Extract the [x, y] coordinate from the center of the cell holding the provided text.  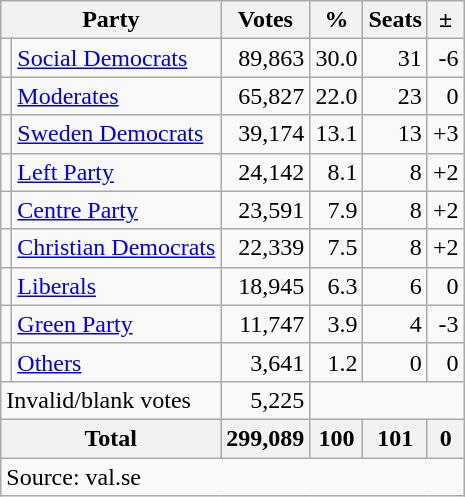
13.1 [336, 134]
101 [395, 438]
Social Democrats [116, 58]
89,863 [266, 58]
299,089 [266, 438]
7.5 [336, 248]
± [446, 20]
-6 [446, 58]
39,174 [266, 134]
7.9 [336, 210]
+3 [446, 134]
Total [111, 438]
13 [395, 134]
Christian Democrats [116, 248]
3,641 [266, 362]
Left Party [116, 172]
Centre Party [116, 210]
18,945 [266, 286]
6.3 [336, 286]
1.2 [336, 362]
Seats [395, 20]
Green Party [116, 324]
Sweden Democrats [116, 134]
Party [111, 20]
Liberals [116, 286]
6 [395, 286]
31 [395, 58]
Others [116, 362]
100 [336, 438]
30.0 [336, 58]
-3 [446, 324]
% [336, 20]
65,827 [266, 96]
Votes [266, 20]
23 [395, 96]
Moderates [116, 96]
22,339 [266, 248]
24,142 [266, 172]
Invalid/blank votes [111, 400]
4 [395, 324]
22.0 [336, 96]
23,591 [266, 210]
8.1 [336, 172]
11,747 [266, 324]
3.9 [336, 324]
5,225 [266, 400]
Source: val.se [232, 477]
